For the text-containing cell, return its midpoint in (x, y) coordinate format. 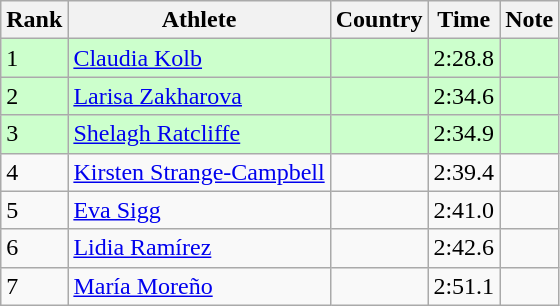
2 (34, 96)
Larisa Zakharova (199, 96)
6 (34, 248)
María Moreño (199, 286)
Country (379, 20)
Shelagh Ratcliffe (199, 134)
7 (34, 286)
2:51.1 (464, 286)
Rank (34, 20)
Time (464, 20)
Eva Sigg (199, 210)
5 (34, 210)
Claudia Kolb (199, 58)
2:42.6 (464, 248)
2:28.8 (464, 58)
2:41.0 (464, 210)
Lidia Ramírez (199, 248)
Note (530, 20)
2:39.4 (464, 172)
3 (34, 134)
Kirsten Strange-Campbell (199, 172)
2:34.9 (464, 134)
2:34.6 (464, 96)
4 (34, 172)
Athlete (199, 20)
1 (34, 58)
